Identify which cell holds the provided text, then report its [X, Y] central coordinate. 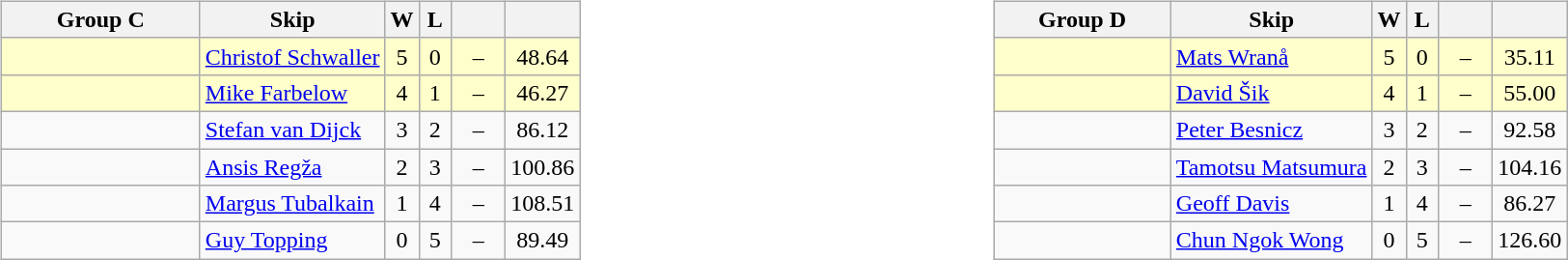
108.51 [542, 204]
104.16 [1530, 167]
86.12 [542, 130]
Ansis Regža [292, 167]
35.11 [1530, 56]
Guy Topping [292, 241]
Group C [100, 19]
55.00 [1530, 93]
86.27 [1530, 204]
Chun Ngok Wong [1272, 241]
92.58 [1530, 130]
Geoff Davis [1272, 204]
Mats Wranå [1272, 56]
David Šik [1272, 93]
89.49 [542, 241]
Christof Schwaller [292, 56]
48.64 [542, 56]
Mike Farbelow [292, 93]
Peter Besnicz [1272, 130]
100.86 [542, 167]
Stefan van Dijck [292, 130]
Group D [1083, 19]
Margus Tubalkain [292, 204]
Tamotsu Matsumura [1272, 167]
126.60 [1530, 241]
46.27 [542, 93]
